Identify which cell holds the provided text, then report its (x, y) central coordinate. 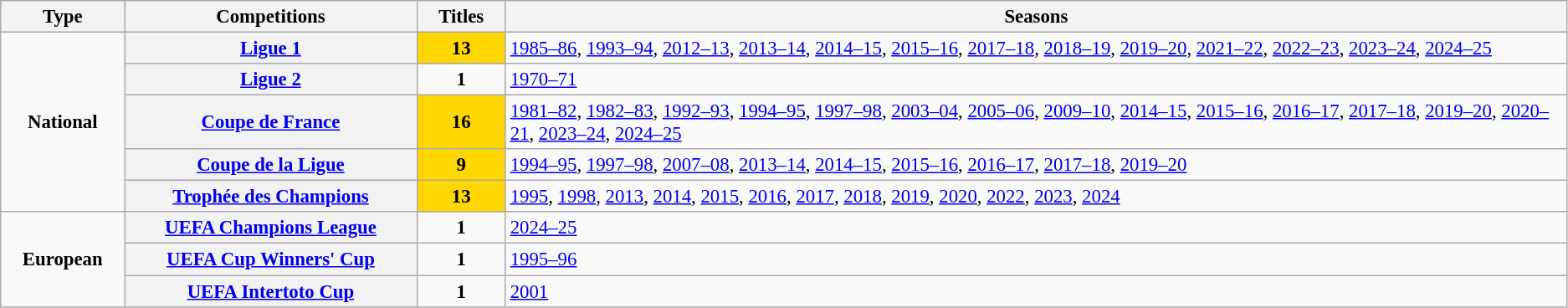
UEFA Champions League (271, 228)
Trophée des Champions (271, 197)
1995, 1998, 2013, 2014, 2015, 2016, 2017, 2018, 2019, 2020, 2022, 2023, 2024 (1036, 197)
Type (63, 17)
Ligue 1 (271, 49)
16 (461, 122)
Titles (461, 17)
UEFA Cup Winners' Cup (271, 259)
2001 (1036, 291)
Seasons (1036, 17)
1985–86, 1993–94, 2012–13, 2013–14, 2014–15, 2015–16, 2017–18, 2018–19, 2019–20, 2021–22, 2022–23, 2023–24, 2024–25 (1036, 49)
Coupe de France (271, 122)
1995–96 (1036, 259)
Ligue 2 (271, 80)
UEFA Intertoto Cup (271, 291)
1970–71 (1036, 80)
Competitions (271, 17)
Coupe de la Ligue (271, 165)
9 (461, 165)
National (63, 122)
European (63, 259)
2024–25 (1036, 228)
1981–82, 1982–83, 1992–93, 1994–95, 1997–98, 2003–04, 2005–06, 2009–10, 2014–15, 2015–16, 2016–17, 2017–18, 2019–20, 2020–21, 2023–24, 2024–25 (1036, 122)
1994–95, 1997–98, 2007–08, 2013–14, 2014–15, 2015–16, 2016–17, 2017–18, 2019–20 (1036, 165)
